Pinpoint the cell where the given text exists, returning its [X, Y] midpoint coordinate. 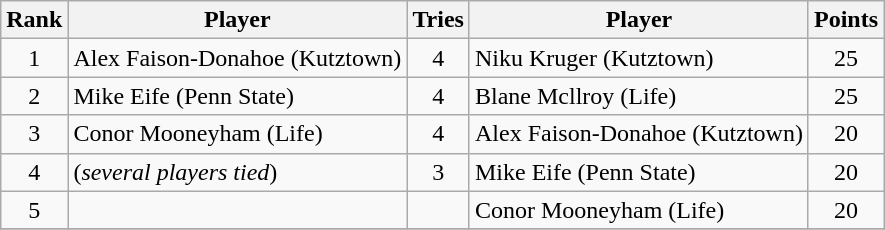
Blane Mcllroy (Life) [638, 96]
Tries [438, 20]
Points [846, 20]
2 [34, 96]
(several players tied) [238, 172]
Niku Kruger (Kutztown) [638, 58]
Rank [34, 20]
5 [34, 210]
1 [34, 58]
